Return (X, Y) of the center of cell containing provided text 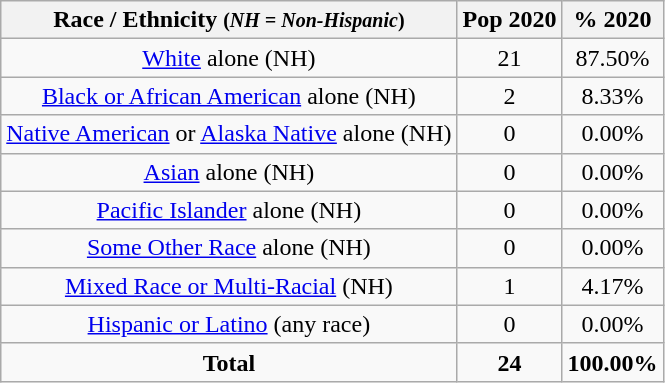
Hispanic or Latino (any race) (229, 324)
100.00% (612, 362)
4.17% (612, 286)
21 (510, 58)
Some Other Race alone (NH) (229, 248)
Asian alone (NH) (229, 172)
% 2020 (612, 20)
1 (510, 286)
87.50% (612, 58)
2 (510, 96)
Mixed Race or Multi-Racial (NH) (229, 286)
24 (510, 362)
Pop 2020 (510, 20)
Black or African American alone (NH) (229, 96)
White alone (NH) (229, 58)
Native American or Alaska Native alone (NH) (229, 134)
Total (229, 362)
Pacific Islander alone (NH) (229, 210)
8.33% (612, 96)
Race / Ethnicity (NH = Non-Hispanic) (229, 20)
